For the text-containing cell, return its midpoint in [X, Y] coordinate format. 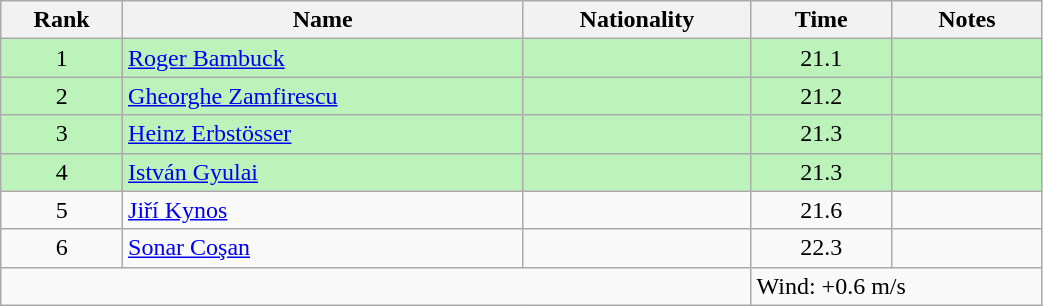
5 [62, 210]
21.6 [822, 210]
3 [62, 134]
István Gyulai [323, 172]
Rank [62, 20]
Heinz Erbstösser [323, 134]
Time [822, 20]
Nationality [637, 20]
6 [62, 248]
1 [62, 58]
Sonar Coşan [323, 248]
Gheorghe Zamfirescu [323, 96]
21.2 [822, 96]
4 [62, 172]
Roger Bambuck [323, 58]
22.3 [822, 248]
Jiří Kynos [323, 210]
Notes [967, 20]
Wind: +0.6 m/s [896, 286]
Name [323, 20]
2 [62, 96]
21.1 [822, 58]
